Output the (x, y) coordinate of the center of the cell containing the given text.  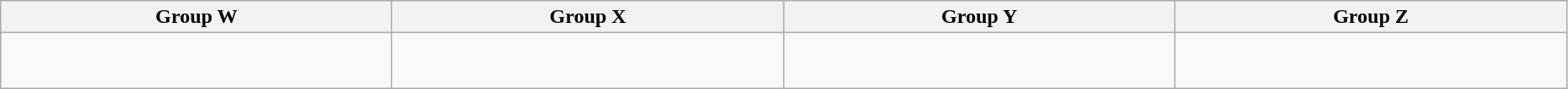
Group W (197, 17)
Group Y (979, 17)
Group Z (1371, 17)
Group X (588, 17)
